Identify which cell holds the provided text, then report its [x, y] central coordinate. 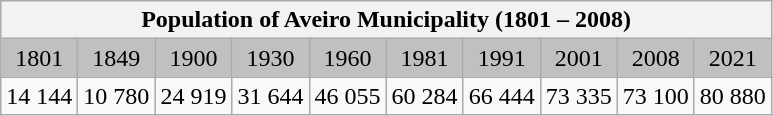
1801 [40, 58]
1930 [270, 58]
31 644 [270, 96]
Population of Aveiro Municipality (1801 – 2008) [386, 20]
1849 [116, 58]
1981 [424, 58]
24 919 [194, 96]
1900 [194, 58]
1991 [502, 58]
73 335 [578, 96]
2008 [656, 58]
2001 [578, 58]
80 880 [732, 96]
1960 [348, 58]
73 100 [656, 96]
60 284 [424, 96]
2021 [732, 58]
14 144 [40, 96]
10 780 [116, 96]
46 055 [348, 96]
66 444 [502, 96]
